For the text-containing cell, return its midpoint in (X, Y) coordinate format. 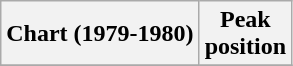
Chart (1979-1980) (100, 34)
Peakposition (245, 34)
